Pinpoint the cell where the given text exists, returning its [X, Y] midpoint coordinate. 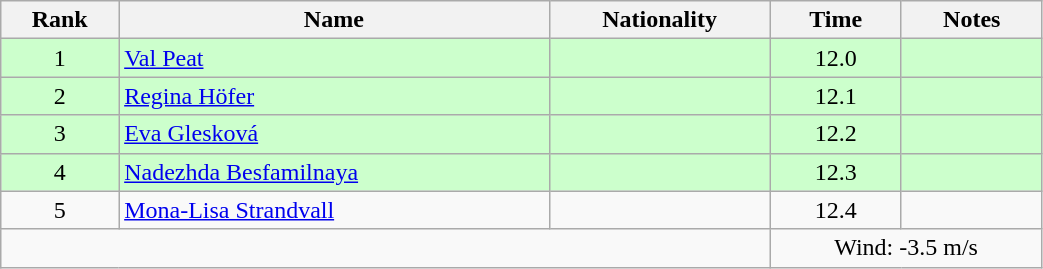
Nadezhda Besfamilnaya [334, 172]
5 [60, 210]
Notes [972, 20]
Name [334, 20]
Wind: -3.5 m/s [906, 248]
1 [60, 58]
12.3 [836, 172]
2 [60, 96]
Mona-Lisa Strandvall [334, 210]
Nationality [660, 20]
Regina Höfer [334, 96]
Eva Glesková [334, 134]
4 [60, 172]
12.1 [836, 96]
Time [836, 20]
12.4 [836, 210]
Rank [60, 20]
Val Peat [334, 58]
3 [60, 134]
12.0 [836, 58]
12.2 [836, 134]
